Locate the cell with the specified text and output its [X, Y] center coordinate. 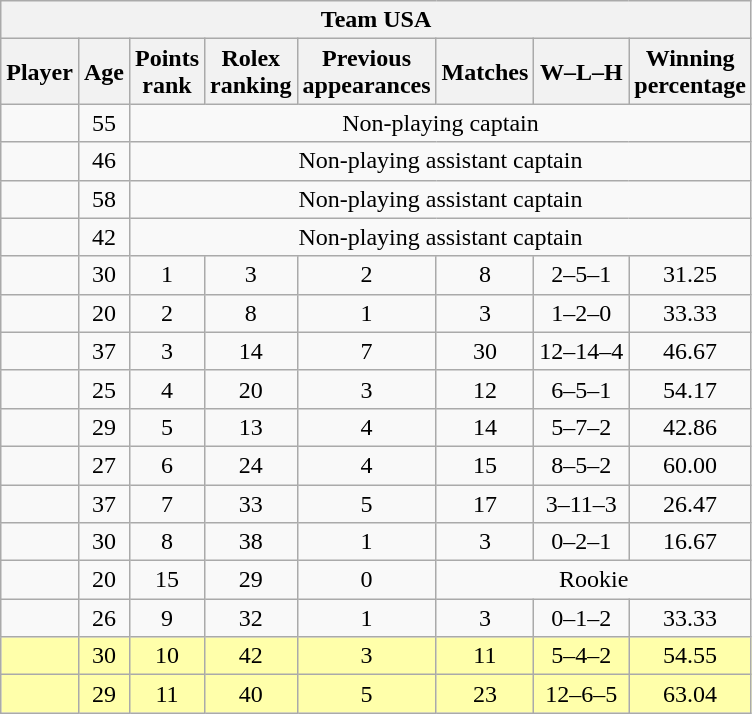
23 [485, 694]
3–11–3 [582, 503]
25 [104, 389]
12–14–4 [582, 351]
42.86 [690, 427]
46.67 [690, 351]
12–6–5 [582, 694]
63.04 [690, 694]
13 [251, 427]
12 [485, 389]
0–1–2 [582, 618]
2–5–1 [582, 275]
31.25 [690, 275]
40 [251, 694]
8–5–2 [582, 465]
0–2–1 [582, 542]
Matches [485, 72]
Rookie [594, 580]
Rolexranking [251, 72]
Player [40, 72]
Previousappearances [366, 72]
38 [251, 542]
5–7–2 [582, 427]
1–2–0 [582, 313]
9 [166, 618]
Non-playing captain [440, 123]
5–4–2 [582, 656]
Team USA [376, 20]
26 [104, 618]
32 [251, 618]
Winningpercentage [690, 72]
6 [166, 465]
16.67 [690, 542]
24 [251, 465]
54.17 [690, 389]
33 [251, 503]
Age [104, 72]
60.00 [690, 465]
26.47 [690, 503]
6–5–1 [582, 389]
27 [104, 465]
W–L–H [582, 72]
Pointsrank [166, 72]
54.55 [690, 656]
0 [366, 580]
10 [166, 656]
55 [104, 123]
46 [104, 161]
58 [104, 199]
17 [485, 503]
